Determine the [X, Y] coordinate at the center of the cell enclosing the given text.  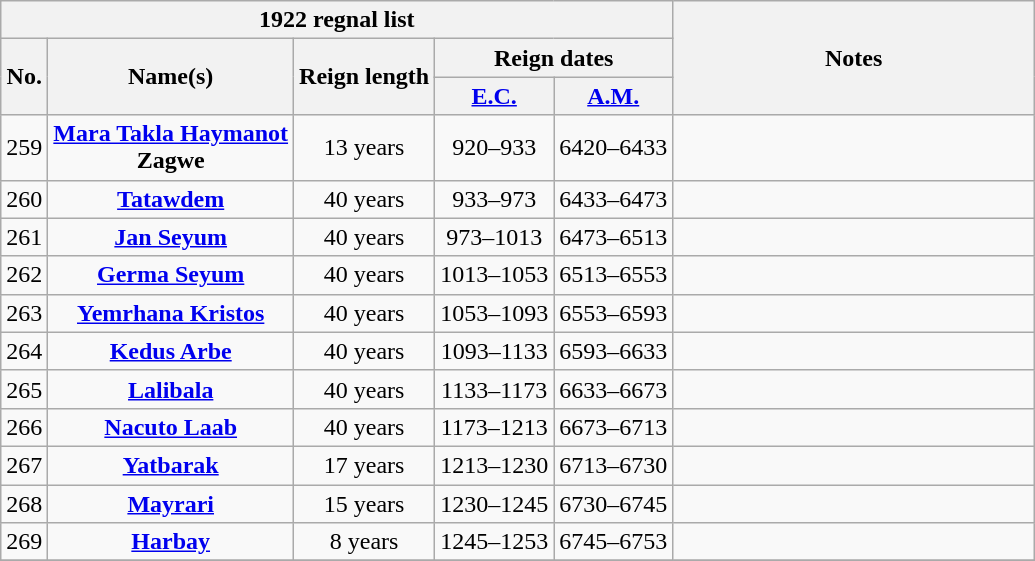
973–1013 [494, 237]
6673–6713 [614, 427]
Reign dates [554, 58]
Jan Seyum [171, 237]
Nacuto Laab [171, 427]
E.C. [494, 96]
Mayrari [171, 503]
6745–6753 [614, 542]
6513–6553 [614, 275]
Yemrhana Kristos [171, 313]
6473–6513 [614, 237]
1053–1093 [494, 313]
1133–1173 [494, 389]
265 [24, 389]
Germa Seyum [171, 275]
No. [24, 77]
17 years [364, 465]
6593–6633 [614, 351]
1093–1133 [494, 351]
1173–1213 [494, 427]
262 [24, 275]
Tatawdem [171, 199]
6730–6745 [614, 503]
1922 regnal list [337, 20]
266 [24, 427]
Lalibala [171, 389]
261 [24, 237]
13 years [364, 148]
920–933 [494, 148]
268 [24, 503]
267 [24, 465]
269 [24, 542]
6713–6730 [614, 465]
Kedus Arbe [171, 351]
6420–6433 [614, 148]
264 [24, 351]
Yatbarak [171, 465]
1245–1253 [494, 542]
A.M. [614, 96]
263 [24, 313]
1013–1053 [494, 275]
6433–6473 [614, 199]
Notes [854, 58]
Reign length [364, 77]
1213–1230 [494, 465]
260 [24, 199]
6553–6593 [614, 313]
259 [24, 148]
Name(s) [171, 77]
Mara Takla HaymanotZagwe [171, 148]
1230–1245 [494, 503]
6633–6673 [614, 389]
933–973 [494, 199]
8 years [364, 542]
Harbay [171, 542]
15 years [364, 503]
